Detect which cell encompasses the target text, then output its [x, y] center coordinate. 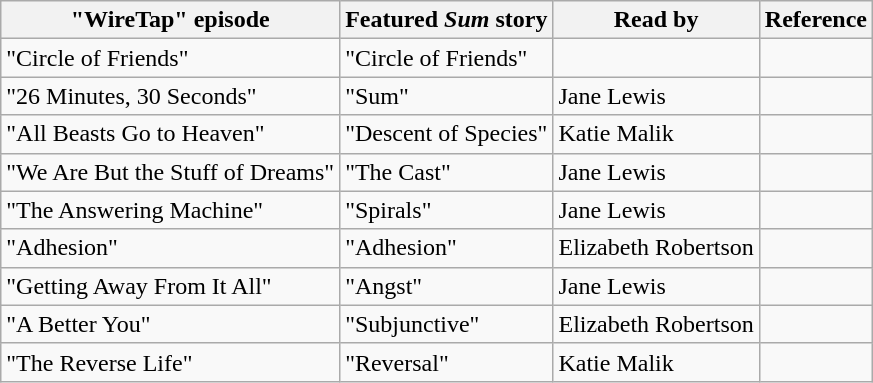
"Reversal" [446, 362]
"All Beasts Go to Heaven" [170, 134]
Read by [656, 20]
"We Are But the Stuff of Dreams" [170, 172]
"Spirals" [446, 210]
"A Better You" [170, 324]
"The Answering Machine" [170, 210]
Featured Sum story [446, 20]
"Descent of Species" [446, 134]
"The Cast" [446, 172]
Reference [816, 20]
"Sum" [446, 96]
"The Reverse Life" [170, 362]
"WireTap" episode [170, 20]
"Getting Away From It All" [170, 286]
"Subjunctive" [446, 324]
"Angst" [446, 286]
"26 Minutes, 30 Seconds" [170, 96]
